Search for the cell housing the specified text and yield its [X, Y] center coordinate. 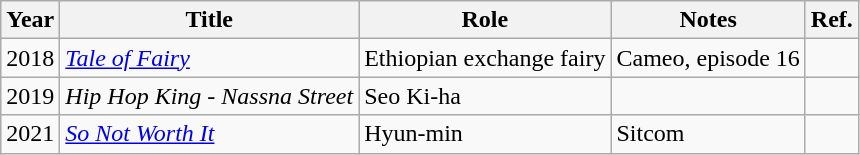
Hyun-min [485, 134]
Title [210, 20]
2021 [30, 134]
Seo Ki-ha [485, 96]
Hip Hop King - Nassna Street [210, 96]
Tale of Fairy [210, 58]
Role [485, 20]
Sitcom [708, 134]
Ref. [832, 20]
2019 [30, 96]
2018 [30, 58]
Notes [708, 20]
Cameo, episode 16 [708, 58]
Ethiopian exchange fairy [485, 58]
Year [30, 20]
So Not Worth It [210, 134]
